Provide the [X, Y] coordinate of the cell's center where the given text is located.  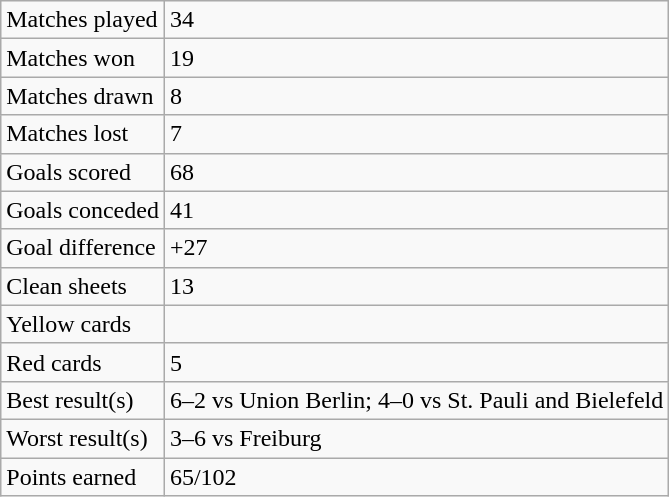
13 [416, 286]
Points earned [83, 477]
+27 [416, 248]
34 [416, 20]
Matches played [83, 20]
Clean sheets [83, 286]
Best result(s) [83, 400]
Goals scored [83, 172]
8 [416, 96]
Matches lost [83, 134]
41 [416, 210]
5 [416, 362]
Goal difference [83, 248]
68 [416, 172]
6–2 vs Union Berlin; 4–0 vs St. Pauli and Bielefeld [416, 400]
65/102 [416, 477]
Matches drawn [83, 96]
7 [416, 134]
Yellow cards [83, 324]
19 [416, 58]
Goals conceded [83, 210]
Red cards [83, 362]
Matches won [83, 58]
3–6 vs Freiburg [416, 438]
Worst result(s) [83, 438]
